Determine the (X, Y) coordinate at the center of the cell enclosing the given text.  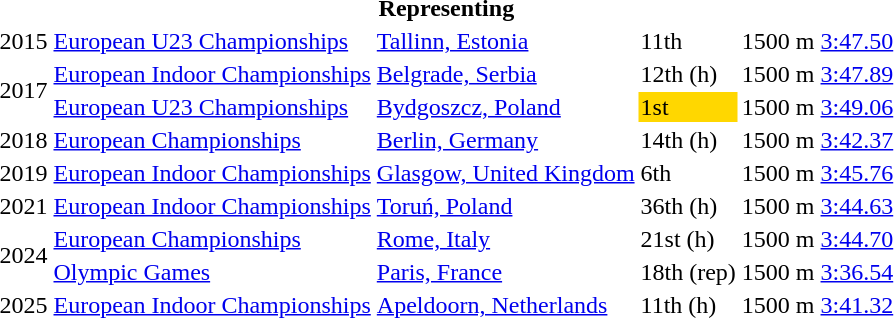
21st (h) (688, 239)
Berlin, Germany (506, 140)
6th (688, 173)
36th (h) (688, 206)
Bydgoszcz, Poland (506, 107)
14th (h) (688, 140)
Tallinn, Estonia (506, 41)
Toruń, Poland (506, 206)
Belgrade, Serbia (506, 74)
Paris, France (506, 272)
Olympic Games (212, 272)
12th (h) (688, 74)
Glasgow, United Kingdom (506, 173)
Rome, Italy (506, 239)
11th (688, 41)
18th (rep) (688, 272)
1st (688, 107)
